From the cell containing the given text, extract its center point as [x, y] coordinate. 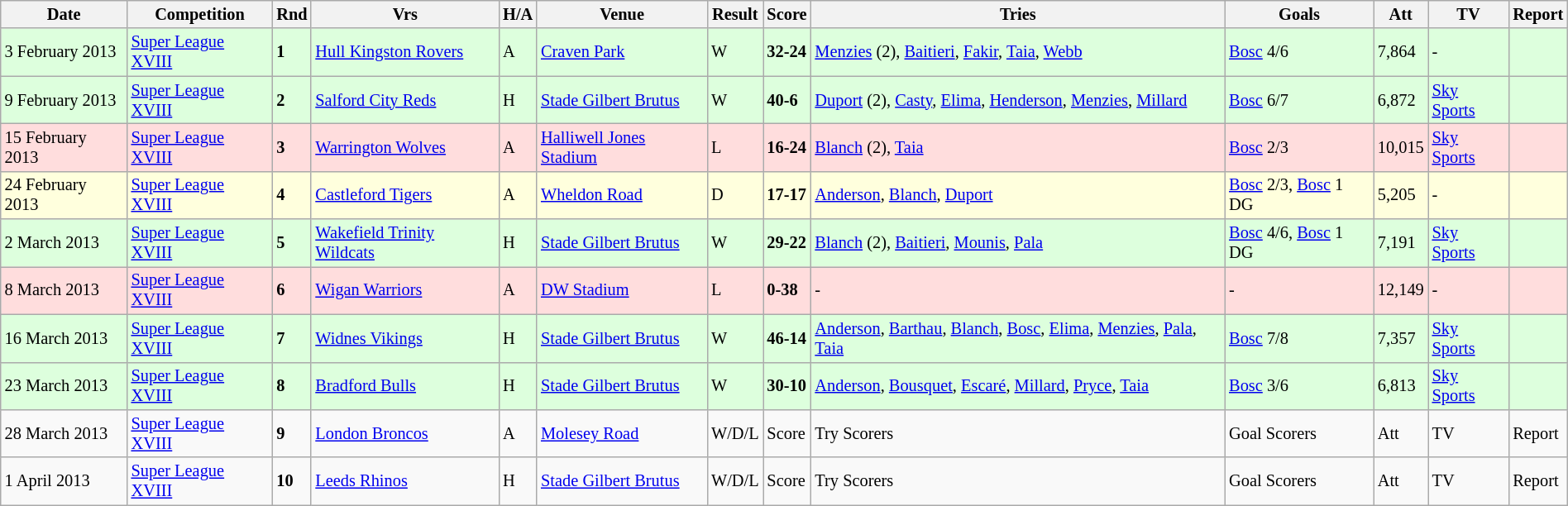
Blanch (2), Baitieri, Mounis, Pala [1019, 243]
DW Stadium [622, 290]
Leeds Rhinos [405, 481]
Competition [200, 14]
Rnd [291, 14]
Halliwell Jones Stadium [622, 147]
16 March 2013 [65, 338]
6 [291, 290]
Anderson, Bousquet, Escaré, Millard, Pryce, Taia [1019, 386]
15 February 2013 [65, 147]
7,864 [1401, 52]
12,149 [1401, 290]
3 February 2013 [65, 52]
16-24 [787, 147]
2 March 2013 [65, 243]
Wigan Warriors [405, 290]
Wakefield Trinity Wildcats [405, 243]
Bosc 2/3 [1299, 147]
D [734, 195]
9 [291, 433]
23 March 2013 [65, 386]
Molesey Road [622, 433]
Salford City Reds [405, 100]
Craven Park [622, 52]
5,205 [1401, 195]
10,015 [1401, 147]
Anderson, Barthau, Blanch, Bosc, Elima, Menzies, Pala, Taia [1019, 338]
Bosc 4/6 [1299, 52]
Warrington Wolves [405, 147]
17-17 [787, 195]
Menzies (2), Baitieri, Fakir, Taia, Webb [1019, 52]
Widnes Vikings [405, 338]
10 [291, 481]
6,813 [1401, 386]
8 [291, 386]
4 [291, 195]
5 [291, 243]
Venue [622, 14]
Bosc 3/6 [1299, 386]
3 [291, 147]
Bradford Bulls [405, 386]
6,872 [1401, 100]
Date [65, 14]
24 February 2013 [65, 195]
Bosc 2/3, Bosc 1 DG [1299, 195]
7 [291, 338]
32-24 [787, 52]
Hull Kingston Rovers [405, 52]
Goals [1299, 14]
7,191 [1401, 243]
Wheldon Road [622, 195]
28 March 2013 [65, 433]
H/A [518, 14]
Vrs [405, 14]
Duport (2), Casty, Elima, Henderson, Menzies, Millard [1019, 100]
9 February 2013 [65, 100]
8 March 2013 [65, 290]
1 April 2013 [65, 481]
7,357 [1401, 338]
Bosc 7/8 [1299, 338]
40-6 [787, 100]
46-14 [787, 338]
0-38 [787, 290]
Castleford Tigers [405, 195]
29-22 [787, 243]
Bosc 4/6, Bosc 1 DG [1299, 243]
Bosc 6/7 [1299, 100]
Tries [1019, 14]
London Broncos [405, 433]
Anderson, Blanch, Duport [1019, 195]
1 [291, 52]
2 [291, 100]
Result [734, 14]
Blanch (2), Taia [1019, 147]
30-10 [787, 386]
